For the text-containing cell, return its midpoint in (x, y) coordinate format. 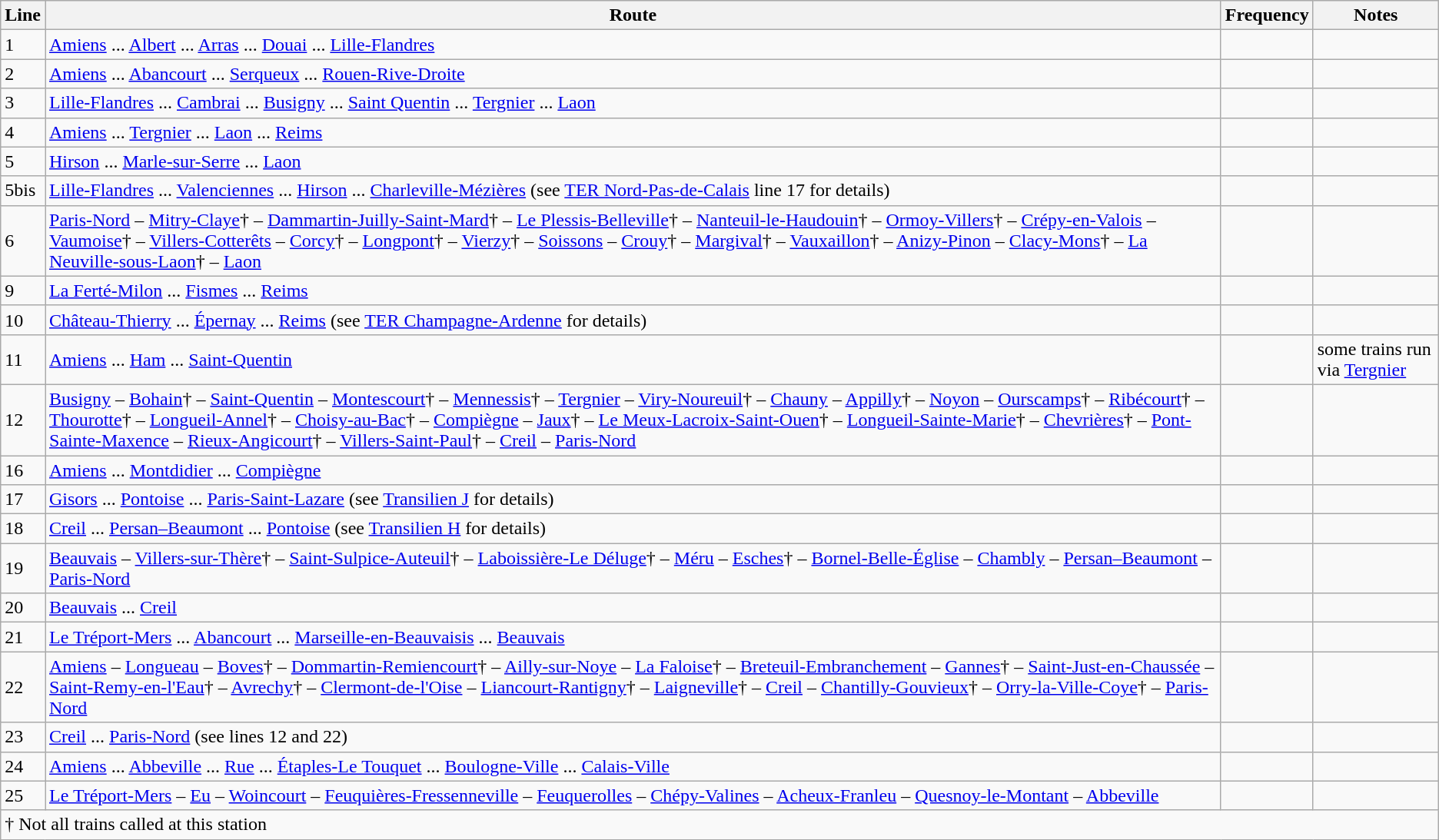
Amiens ... Abancourt ... Serqueux ... Rouen-Rive-Droite (633, 74)
19 (23, 569)
Gisors ... Pontoise ... Paris-Saint-Lazare (see Transilien J for details) (633, 500)
5bis (23, 191)
Creil ... Paris-Nord (see lines 12 and 22) (633, 737)
16 (23, 470)
9 (23, 291)
Amiens ... Albert ... Arras ... Douai ... Lille-Flandres (633, 45)
5 (23, 161)
24 (23, 766)
Lille-Flandres ... Valenciennes ... Hirson ... Charleville-Mézières (see TER Nord-Pas-de-Calais line 17 for details) (633, 191)
2 (23, 74)
Creil ... Persan–Beaumont ... Pontoise (see Transilien H for details) (633, 529)
6 (23, 241)
Le Tréport-Mers ... Abancourt ... Marseille-en-Beauvaisis ... Beauvais (633, 637)
12 (23, 420)
Route (633, 15)
25 (23, 795)
Amiens ... Ham ... Saint-Quentin (633, 360)
Lille-Flandres ... Cambrai ... Busigny ... Saint Quentin ... Tergnier ... Laon (633, 103)
4 (23, 132)
Amiens ... Montdidier ... Compiègne (633, 470)
22 (23, 687)
La Ferté-Milon ... Fismes ... Reims (633, 291)
Beauvais ... Creil (633, 608)
17 (23, 500)
Amiens ... Abbeville ... Rue ... Étaples-Le Touquet ... Boulogne-Ville ... Calais-Ville (633, 766)
Line (23, 15)
20 (23, 608)
3 (23, 103)
Amiens ... Tergnier ... Laon ... Reims (633, 132)
Hirson ... Marle-sur-Serre ... Laon (633, 161)
18 (23, 529)
21 (23, 637)
Château-Thierry ... Épernay ... Reims (see TER Champagne-Ardenne for details) (633, 320)
Le Tréport-Mers – Eu – Woincourt – Feuquières-Fressenneville – Feuquerolles – Chépy-Valines – Acheux-Franleu – Quesnoy-le-Montant – Abbeville (633, 795)
1 (23, 45)
Frequency (1267, 15)
Notes (1376, 15)
11 (23, 360)
some trains run via Tergnier (1376, 360)
† Not all trains called at this station (719, 825)
10 (23, 320)
23 (23, 737)
